Output the [x, y] coordinate of the center of the cell containing the given text.  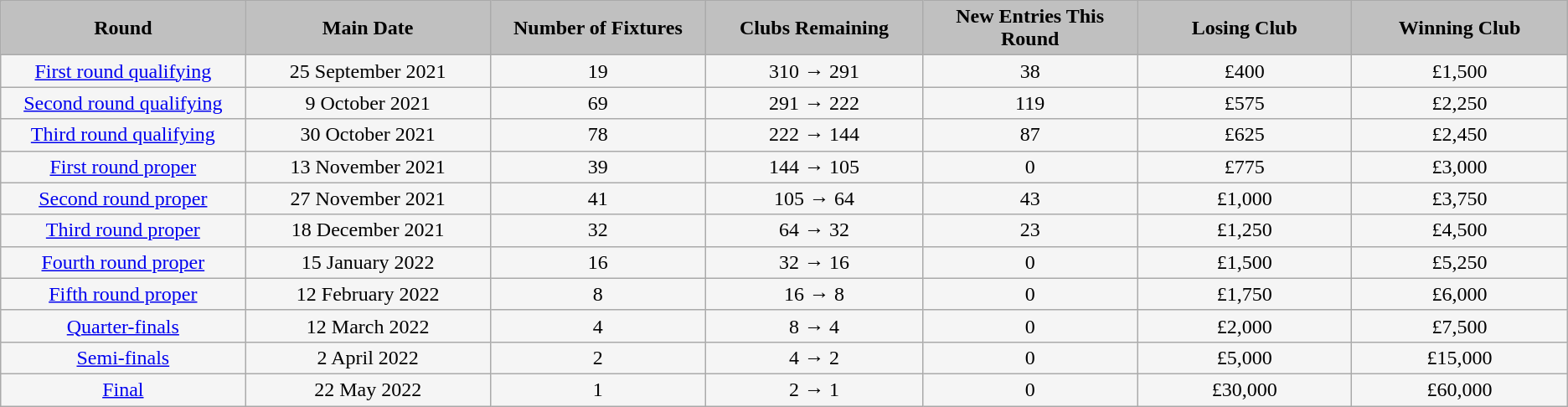
12 March 2022 [369, 326]
2 [598, 358]
Third round proper [123, 230]
Semi-finals [123, 358]
23 [1030, 230]
39 [598, 167]
£3,000 [1459, 167]
£5,000 [1245, 358]
87 [1030, 135]
£60,000 [1459, 389]
Number of Fixtures [598, 28]
£1,750 [1245, 294]
Fourth round proper [123, 262]
4 [598, 326]
41 [598, 198]
32 [598, 230]
Losing Club [1245, 28]
Round [123, 28]
£4,500 [1459, 230]
2 → 1 [814, 389]
12 February 2022 [369, 294]
Clubs Remaining [814, 28]
69 [598, 103]
Second round proper [123, 198]
New Entries This Round [1030, 28]
78 [598, 135]
16 [598, 262]
22 May 2022 [369, 389]
9 October 2021 [369, 103]
Third round qualifying [123, 135]
15 January 2022 [369, 262]
222 → 144 [814, 135]
Quarter-finals [123, 326]
£1,250 [1245, 230]
£6,000 [1459, 294]
£2,250 [1459, 103]
£2,450 [1459, 135]
2 April 2022 [369, 358]
£30,000 [1245, 389]
1 [598, 389]
38 [1030, 71]
First round proper [123, 167]
First round qualifying [123, 71]
Winning Club [1459, 28]
43 [1030, 198]
310 → 291 [814, 71]
£5,250 [1459, 262]
105 → 64 [814, 198]
£7,500 [1459, 326]
£1,000 [1245, 198]
19 [598, 71]
£575 [1245, 103]
16 → 8 [814, 294]
Fifth round proper [123, 294]
£2,000 [1245, 326]
25 September 2021 [369, 71]
8 [598, 294]
Second round qualifying [123, 103]
4 → 2 [814, 358]
Main Date [369, 28]
£400 [1245, 71]
27 November 2021 [369, 198]
8 → 4 [814, 326]
£3,750 [1459, 198]
119 [1030, 103]
£775 [1245, 167]
32 → 16 [814, 262]
£15,000 [1459, 358]
64 → 32 [814, 230]
Final [123, 389]
30 October 2021 [369, 135]
144 → 105 [814, 167]
18 December 2021 [369, 230]
£625 [1245, 135]
291 → 222 [814, 103]
13 November 2021 [369, 167]
